Detect which cell encompasses the target text, then output its (X, Y) center coordinate. 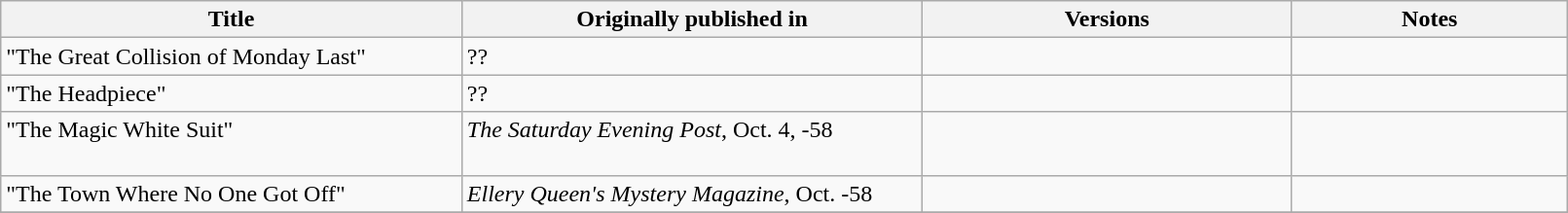
"The Headpiece" (232, 93)
Notes (1430, 19)
Ellery Queen's Mystery Magazine, Oct. -58 (692, 194)
Title (232, 19)
"The Great Collision of Monday Last" (232, 56)
Originally published in (692, 19)
The Saturday Evening Post, Oct. 4, -58 (692, 144)
"The Magic White Suit" (232, 144)
"The Town Where No One Got Off" (232, 194)
Versions (1108, 19)
